Return the [x, y] coordinate for the center point of the cell that contains the specified text.  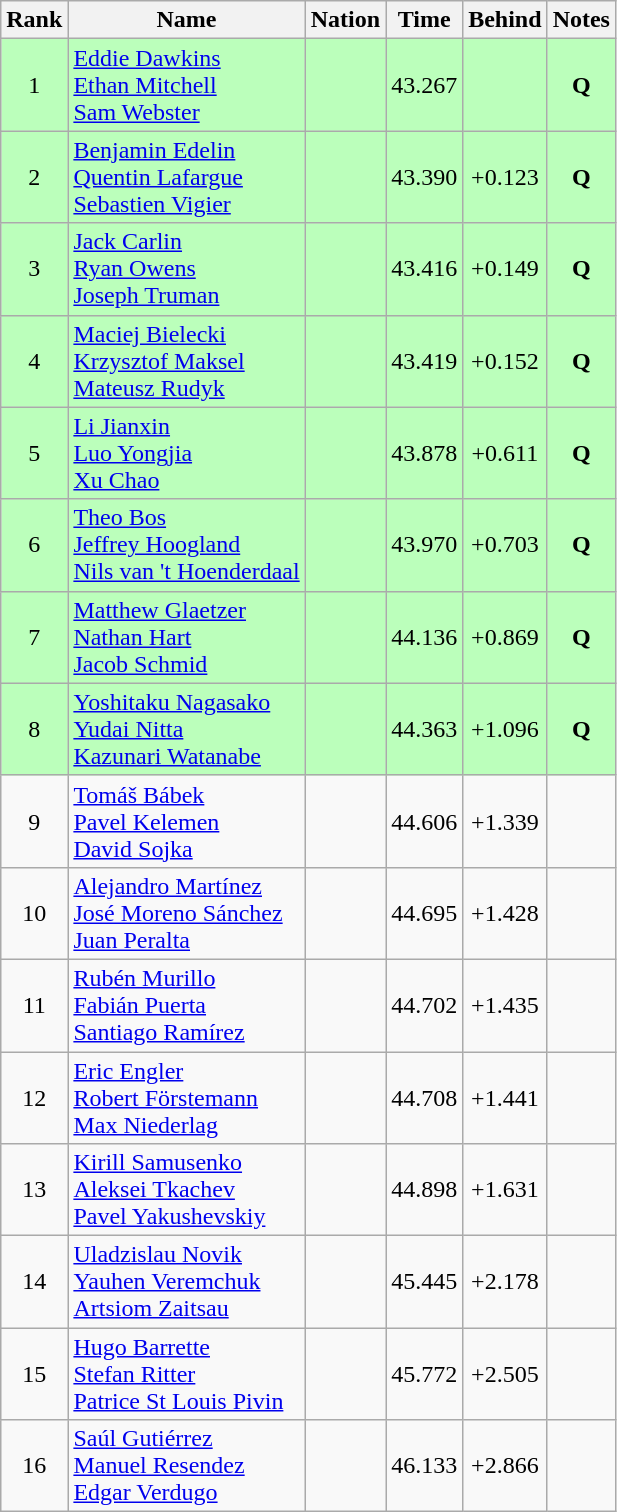
46.133 [424, 1466]
Saúl GutiérrezManuel ResendezEdgar Verdugo [186, 1466]
+1.339 [505, 821]
Yoshitaku NagasakoYudai NittaKazunari Watanabe [186, 729]
Eric EnglerRobert FörstemannMax Niederlag [186, 1098]
43.970 [424, 545]
6 [34, 545]
Benjamin EdelinQuentin LafargueSebastien Vigier [186, 177]
44.708 [424, 1098]
44.702 [424, 1005]
+0.869 [505, 637]
13 [34, 1190]
10 [34, 913]
+2.866 [505, 1466]
16 [34, 1466]
4 [34, 361]
43.416 [424, 269]
Behind [505, 20]
+1.441 [505, 1098]
Name [186, 20]
Maciej BieleckiKrzysztof MakselMateusz Rudyk [186, 361]
+2.505 [505, 1374]
15 [34, 1374]
45.445 [424, 1282]
45.772 [424, 1374]
+0.703 [505, 545]
Tomáš BábekPavel KelemenDavid Sojka [186, 821]
43.419 [424, 361]
2 [34, 177]
+1.428 [505, 913]
+0.149 [505, 269]
+0.123 [505, 177]
44.606 [424, 821]
Alejandro MartínezJosé Moreno SánchezJuan Peralta [186, 913]
+0.152 [505, 361]
Rubén MurilloFabián PuertaSantiago Ramírez [186, 1005]
7 [34, 637]
Theo BosJeffrey HooglandNils van 't Hoenderdaal [186, 545]
Hugo BarretteStefan RitterPatrice St Louis Pivin [186, 1374]
43.267 [424, 85]
+0.611 [505, 453]
43.390 [424, 177]
14 [34, 1282]
Time [424, 20]
Kirill SamusenkoAleksei TkachevPavel Yakushevskiy [186, 1190]
12 [34, 1098]
+1.435 [505, 1005]
+1.096 [505, 729]
Jack CarlinRyan OwensJoseph Truman [186, 269]
5 [34, 453]
44.136 [424, 637]
8 [34, 729]
Matthew GlaetzerNathan HartJacob Schmid [186, 637]
Li JianxinLuo YongjiaXu Chao [186, 453]
Eddie DawkinsEthan MitchellSam Webster [186, 85]
1 [34, 85]
11 [34, 1005]
3 [34, 269]
+2.178 [505, 1282]
Notes [581, 20]
Nation [345, 20]
43.878 [424, 453]
9 [34, 821]
44.363 [424, 729]
Rank [34, 20]
44.695 [424, 913]
44.898 [424, 1190]
+1.631 [505, 1190]
Uladzislau NovikYauhen VeremchukArtsiom Zaitsau [186, 1282]
